Return the [X, Y] coordinate for the center point of the cell that contains the specified text.  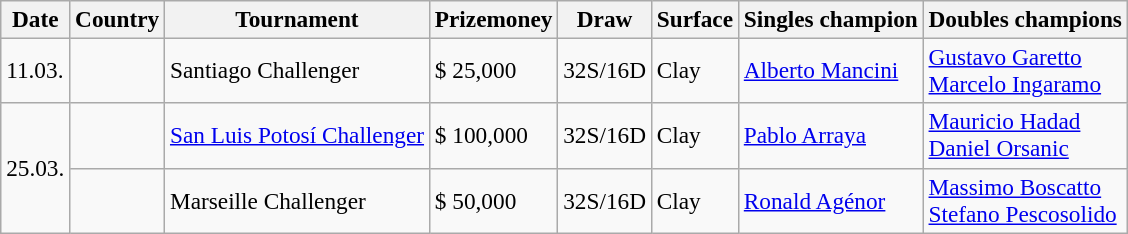
Country [118, 19]
Marseille Challenger [298, 200]
Surface [694, 19]
San Luis Potosí Challenger [298, 136]
Gustavo Garetto Marcelo Ingaramo [1025, 70]
Doubles champions [1025, 19]
$ 25,000 [493, 70]
Date [36, 19]
Singles champion [830, 19]
Draw [605, 19]
$ 100,000 [493, 136]
25.03. [36, 168]
Mauricio Hadad Daniel Orsanic [1025, 136]
Massimo Boscatto Stefano Pescosolido [1025, 200]
Pablo Arraya [830, 136]
Alberto Mancini [830, 70]
Tournament [298, 19]
Prizemoney [493, 19]
Ronald Agénor [830, 200]
11.03. [36, 70]
Santiago Challenger [298, 70]
$ 50,000 [493, 200]
